Locate the cell with the specified text and output its [X, Y] center coordinate. 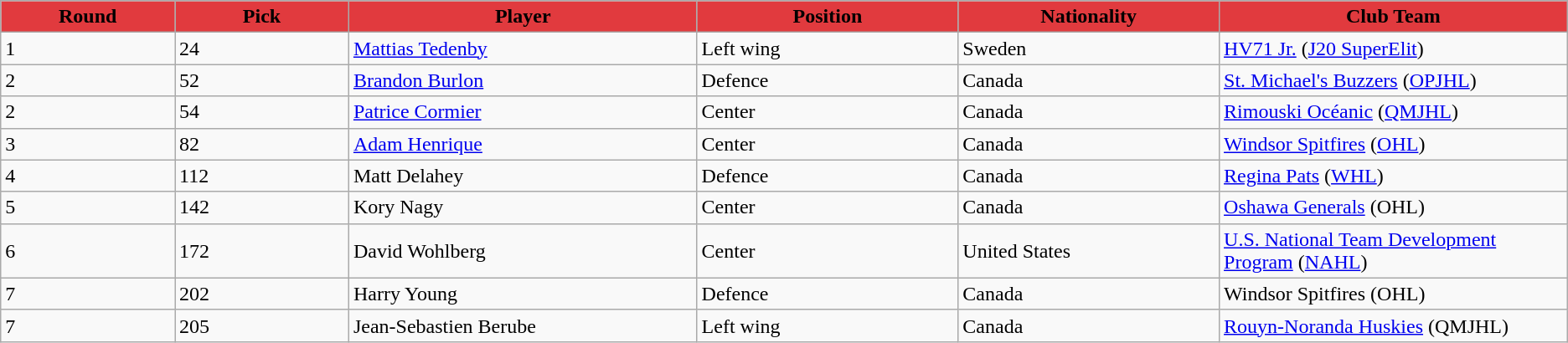
U.S. National Team Development Program (NAHL) [1394, 251]
82 [262, 144]
Club Team [1394, 17]
St. Michael's Buzzers (OPJHL) [1394, 80]
24 [262, 49]
4 [88, 176]
205 [262, 325]
Round [88, 17]
Mattias Tedenby [523, 49]
Kory Nagy [523, 207]
172 [262, 251]
202 [262, 294]
Player [523, 17]
Adam Henrique [523, 144]
3 [88, 144]
5 [88, 207]
Matt Delahey [523, 176]
Rimouski Océanic (QMJHL) [1394, 112]
United States [1089, 251]
112 [262, 176]
52 [262, 80]
Harry Young [523, 294]
Patrice Cormier [523, 112]
6 [88, 251]
Jean-Sebastien Berube [523, 325]
54 [262, 112]
David Wohlberg [523, 251]
Regina Pats (WHL) [1394, 176]
Position [828, 17]
Nationality [1089, 17]
1 [88, 49]
Brandon Burlon [523, 80]
HV71 Jr. (J20 SuperElit) [1394, 49]
Rouyn-Noranda Huskies (QMJHL) [1394, 325]
Oshawa Generals (OHL) [1394, 207]
Sweden [1089, 49]
142 [262, 207]
Pick [262, 17]
